Output the [X, Y] coordinate of the center of the cell containing the given text.  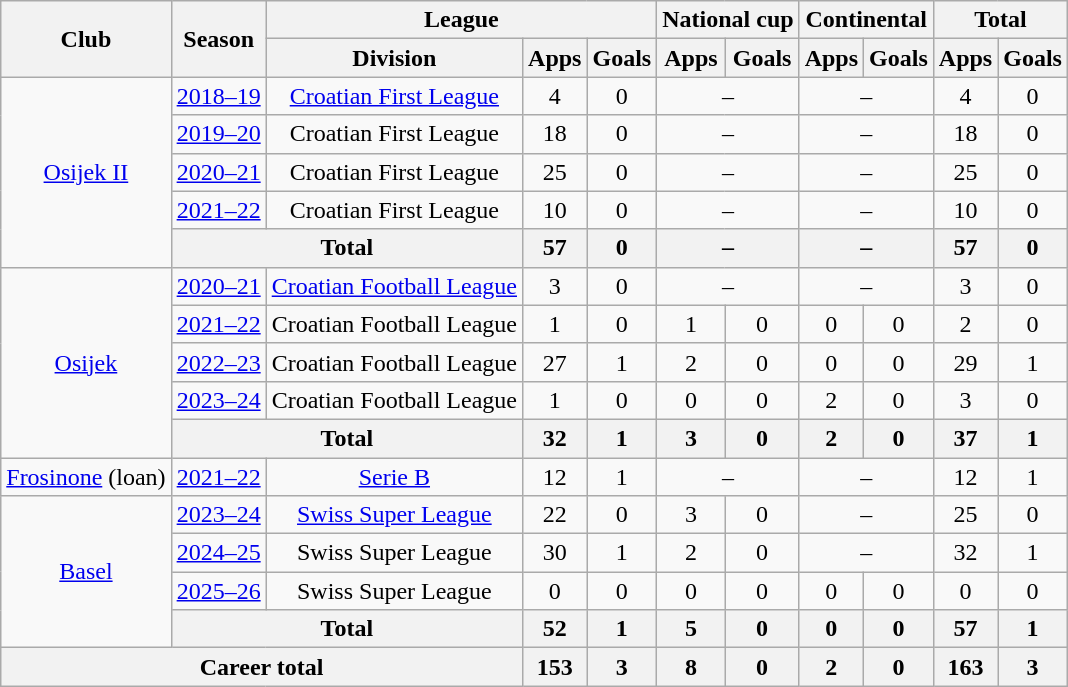
Serie B [394, 477]
153 [555, 667]
Division [394, 58]
Continental [866, 20]
5 [691, 629]
22 [555, 515]
2022–23 [218, 362]
52 [555, 629]
Season [218, 39]
30 [555, 553]
National cup [728, 20]
37 [965, 438]
2019–20 [218, 134]
Osijek II [86, 172]
2025–26 [218, 591]
Frosinone (loan) [86, 477]
Basel [86, 572]
2024–25 [218, 553]
Osijek [86, 362]
27 [555, 362]
2018–19 [218, 96]
Career total [262, 667]
163 [965, 667]
8 [691, 667]
29 [965, 362]
Club [86, 39]
League [462, 20]
